Scan for the cell matching the given text and deliver its (X, Y) coordinate at center. 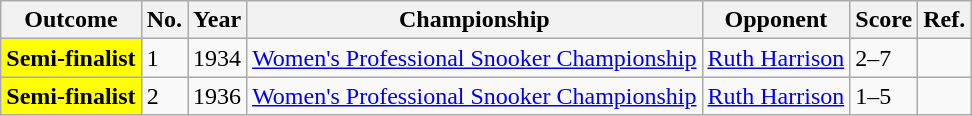
1934 (218, 58)
1–5 (884, 96)
Ref. (944, 20)
Score (884, 20)
Year (218, 20)
1 (164, 58)
1936 (218, 96)
Outcome (71, 20)
Opponent (776, 20)
No. (164, 20)
2 (164, 96)
2–7 (884, 58)
Championship (474, 20)
